Output the [X, Y] coordinate of the center of the cell containing the given text.  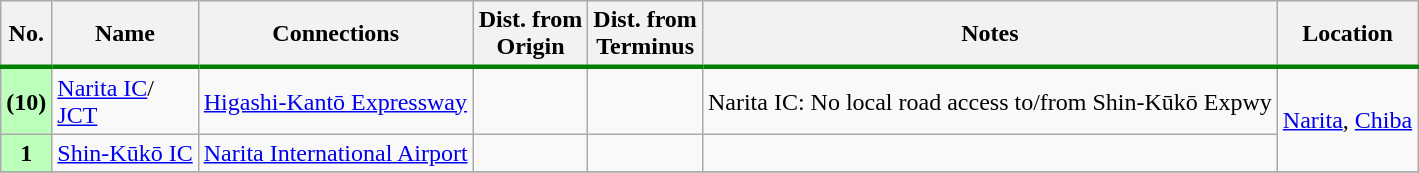
No. [26, 34]
Connections [336, 34]
Narita International Airport [336, 153]
Location [1347, 34]
Narita IC/JCT [125, 100]
Notes [990, 34]
Narita, Chiba [1347, 120]
Higashi-Kantō Expressway [336, 100]
Name [125, 34]
Shin-Kūkō IC [125, 153]
Narita IC: No local road access to/from Shin-Kūkō Expwy [990, 100]
Dist. fromTerminus [646, 34]
Dist. fromOrigin [530, 34]
(10) [26, 100]
1 [26, 153]
